Search for the cell housing the specified text and yield its (x, y) center coordinate. 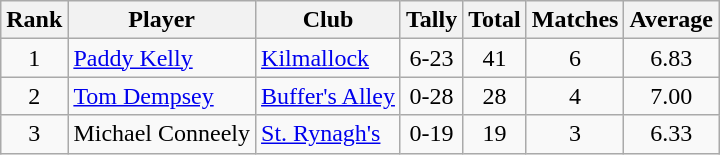
Rank (34, 20)
Tom Dempsey (162, 96)
St. Rynagh's (328, 134)
2 (34, 96)
Buffer's Alley (328, 96)
Kilmallock (328, 58)
6-23 (431, 58)
4 (575, 96)
6.33 (672, 134)
Average (672, 20)
Player (162, 20)
Michael Conneely (162, 134)
7.00 (672, 96)
1 (34, 58)
0-19 (431, 134)
28 (495, 96)
0-28 (431, 96)
6.83 (672, 58)
41 (495, 58)
Paddy Kelly (162, 58)
19 (495, 134)
Club (328, 20)
6 (575, 58)
Matches (575, 20)
Total (495, 20)
Tally (431, 20)
